For the text-containing cell, return its midpoint in (x, y) coordinate format. 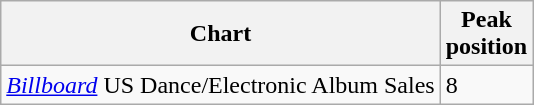
Chart (220, 34)
8 (486, 85)
Peakposition (486, 34)
Billboard US Dance/Electronic Album Sales (220, 85)
